Search for the cell housing the specified text and yield its (X, Y) center coordinate. 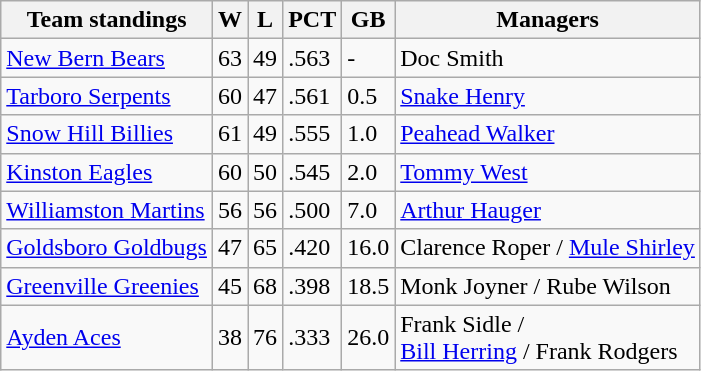
65 (266, 248)
Clarence Roper / Mule Shirley (548, 248)
1.0 (368, 134)
.333 (312, 338)
.420 (312, 248)
Snake Henry (548, 96)
16.0 (368, 248)
Frank Sidle /Bill Herring / Frank Rodgers (548, 338)
18.5 (368, 286)
L (266, 20)
Ayden Aces (107, 338)
Tarboro Serpents (107, 96)
.398 (312, 286)
Doc Smith (548, 58)
Snow Hill Billies (107, 134)
63 (230, 58)
Managers (548, 20)
61 (230, 134)
45 (230, 286)
Greenville Greenies (107, 286)
Peahead Walker (548, 134)
Team standings (107, 20)
76 (266, 338)
GB (368, 20)
7.0 (368, 210)
38 (230, 338)
68 (266, 286)
.545 (312, 172)
Williamston Martins (107, 210)
Kinston Eagles (107, 172)
2.0 (368, 172)
50 (266, 172)
.563 (312, 58)
- (368, 58)
.500 (312, 210)
Monk Joyner / Rube Wilson (548, 286)
Arthur Hauger (548, 210)
PCT (312, 20)
Tommy West (548, 172)
0.5 (368, 96)
.555 (312, 134)
26.0 (368, 338)
Goldsboro Goldbugs (107, 248)
New Bern Bears (107, 58)
.561 (312, 96)
W (230, 20)
